Search for the cell housing the specified text and yield its [X, Y] center coordinate. 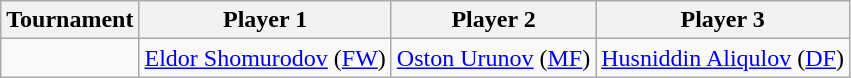
Husniddin Aliqulov (DF) [723, 58]
Oston Urunov (MF) [493, 58]
Player 1 [265, 20]
Tournament [70, 20]
Player 3 [723, 20]
Eldor Shomurodov (FW) [265, 58]
Player 2 [493, 20]
